Pinpoint the cell where the given text exists, returning its (X, Y) midpoint coordinate. 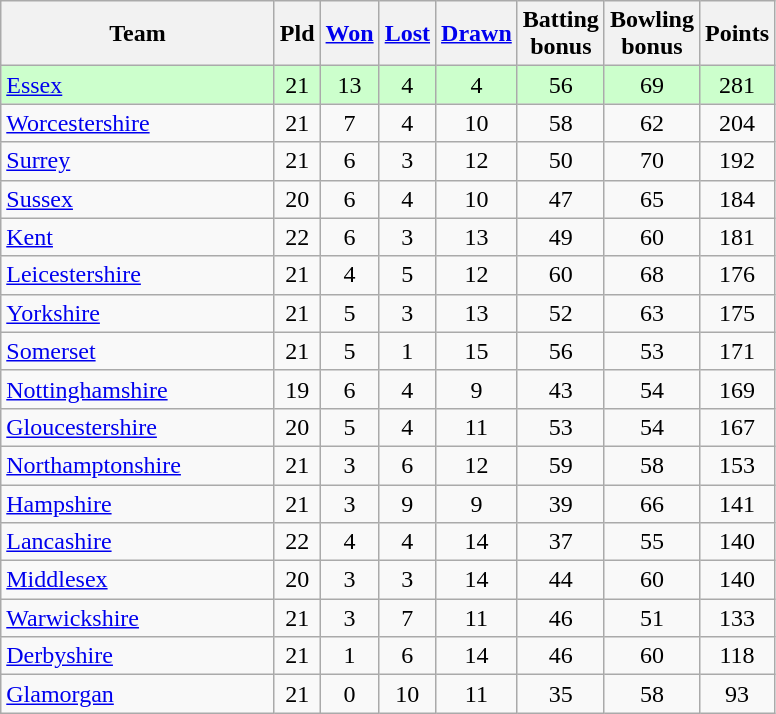
19 (297, 389)
15 (477, 351)
35 (560, 694)
118 (736, 656)
Somerset (138, 351)
181 (736, 237)
204 (736, 123)
Won (350, 34)
192 (736, 161)
44 (560, 580)
Nottinghamshire (138, 389)
Points (736, 34)
Pld (297, 34)
39 (560, 503)
Northamptonshire (138, 465)
63 (652, 313)
Bowling bonus (652, 34)
Batting bonus (560, 34)
176 (736, 275)
Warwickshire (138, 618)
141 (736, 503)
52 (560, 313)
93 (736, 694)
Drawn (477, 34)
Glamorgan (138, 694)
Essex (138, 85)
47 (560, 199)
55 (652, 542)
Derbyshire (138, 656)
Hampshire (138, 503)
184 (736, 199)
68 (652, 275)
43 (560, 389)
65 (652, 199)
Yorkshire (138, 313)
175 (736, 313)
Middlesex (138, 580)
Leicestershire (138, 275)
Lost (407, 34)
62 (652, 123)
167 (736, 427)
169 (736, 389)
133 (736, 618)
50 (560, 161)
Sussex (138, 199)
37 (560, 542)
59 (560, 465)
49 (560, 237)
0 (350, 694)
153 (736, 465)
Lancashire (138, 542)
Surrey (138, 161)
281 (736, 85)
Worcestershire (138, 123)
171 (736, 351)
70 (652, 161)
Gloucestershire (138, 427)
Kent (138, 237)
51 (652, 618)
66 (652, 503)
Team (138, 34)
69 (652, 85)
